Output the [X, Y] coordinate of the center of the cell containing the given text.  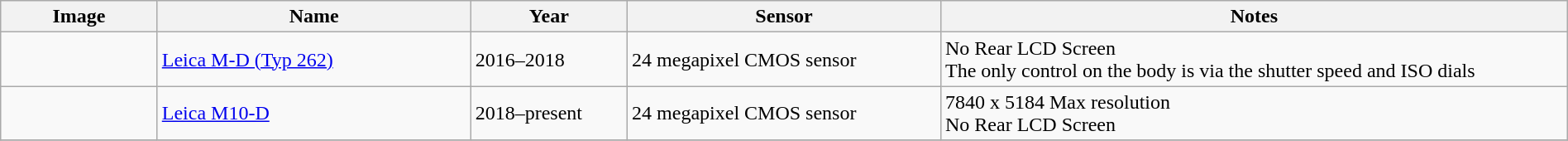
Year [549, 17]
7840 x 5184 Max resolution No Rear LCD Screen [1254, 113]
Notes [1254, 17]
Leica M-D (Typ 262) [314, 60]
No Rear LCD Screen The only control on the body is via the shutter speed and ISO dials [1254, 60]
Sensor [784, 17]
2016–2018 [549, 60]
Name [314, 17]
Image [79, 17]
2018–present [549, 113]
Leica M10-D [314, 113]
